From the cell containing the given text, extract its center point as (x, y) coordinate. 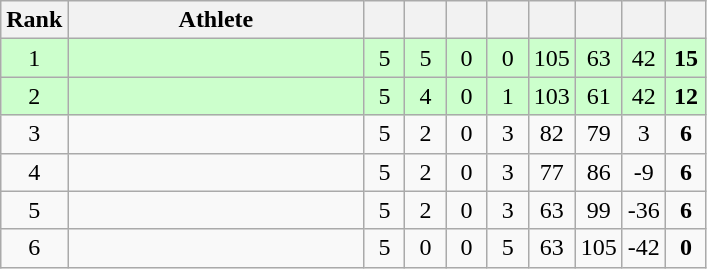
82 (552, 134)
86 (598, 172)
15 (686, 58)
103 (552, 96)
61 (598, 96)
Rank (34, 20)
77 (552, 172)
99 (598, 210)
Athlete (216, 20)
12 (686, 96)
79 (598, 134)
-36 (644, 210)
-42 (644, 248)
-9 (644, 172)
